For the text-containing cell, return its midpoint in (X, Y) coordinate format. 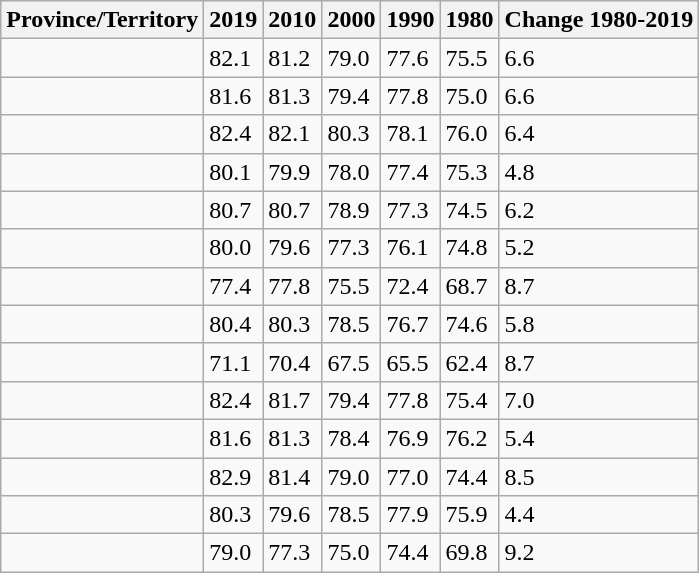
72.4 (410, 286)
67.5 (352, 362)
76.2 (470, 438)
76.1 (410, 248)
6.4 (599, 134)
74.6 (470, 324)
9.2 (599, 553)
80.4 (234, 324)
6.2 (599, 210)
81.7 (292, 400)
69.8 (470, 553)
75.4 (470, 400)
7.0 (599, 400)
2019 (234, 20)
81.4 (292, 477)
5.4 (599, 438)
77.6 (410, 58)
4.4 (599, 515)
71.1 (234, 362)
2010 (292, 20)
81.2 (292, 58)
70.4 (292, 362)
78.9 (352, 210)
74.5 (470, 210)
75.9 (470, 515)
78.0 (352, 172)
76.0 (470, 134)
80.1 (234, 172)
78.1 (410, 134)
5.2 (599, 248)
76.9 (410, 438)
76.7 (410, 324)
1990 (410, 20)
Change 1980-2019 (599, 20)
1980 (470, 20)
2000 (352, 20)
80.0 (234, 248)
Province/Territory (102, 20)
62.4 (470, 362)
75.3 (470, 172)
5.8 (599, 324)
77.0 (410, 477)
68.7 (470, 286)
74.8 (470, 248)
78.4 (352, 438)
8.5 (599, 477)
77.9 (410, 515)
79.9 (292, 172)
4.8 (599, 172)
82.9 (234, 477)
65.5 (410, 362)
